Locate the cell with the specified text and output its [X, Y] center coordinate. 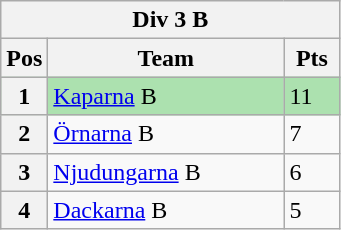
4 [24, 210]
3 [24, 172]
5 [312, 210]
7 [312, 134]
Njudungarna B [166, 172]
1 [24, 96]
11 [312, 96]
Pos [24, 58]
Dackarna B [166, 210]
Team [166, 58]
6 [312, 172]
Pts [312, 58]
Örnarna B [166, 134]
Div 3 B [170, 20]
Kaparna B [166, 96]
2 [24, 134]
